Detect which cell encompasses the target text, then output its [X, Y] center coordinate. 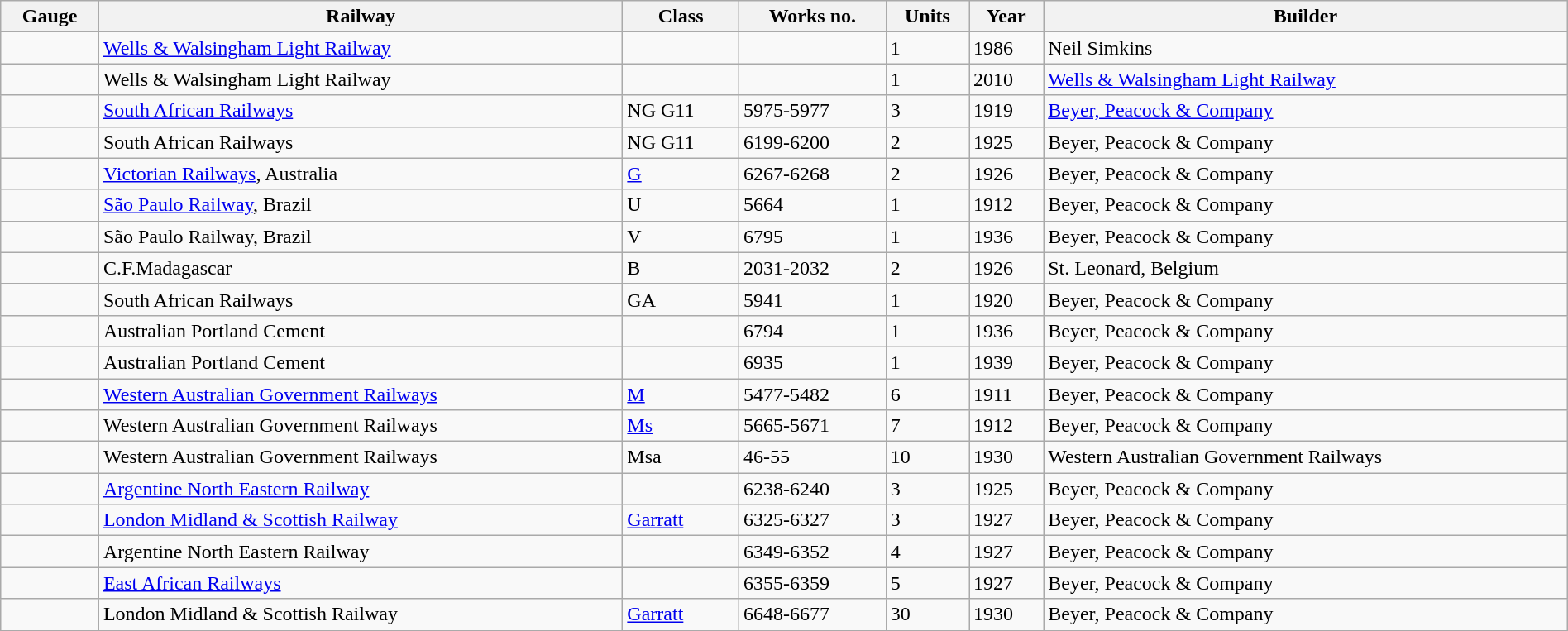
Units [927, 17]
V [681, 237]
6 [927, 394]
M [681, 394]
30 [927, 614]
5664 [813, 205]
Neil Simkins [1306, 48]
6325-6327 [813, 520]
1920 [1006, 299]
Works no. [813, 17]
GA [681, 299]
10 [927, 457]
6795 [813, 237]
1911 [1006, 394]
1919 [1006, 111]
Year [1006, 17]
U [681, 205]
Msa [681, 457]
Victorian Railways, Australia [361, 174]
St. Leonard, Belgium [1306, 268]
5477-5482 [813, 394]
2010 [1006, 79]
46-55 [813, 457]
6199-6200 [813, 142]
5975-5977 [813, 111]
B [681, 268]
6794 [813, 331]
6267-6268 [813, 174]
7 [927, 426]
6349-6352 [813, 552]
Gauge [50, 17]
6935 [813, 362]
5941 [813, 299]
1986 [1006, 48]
2031-2032 [813, 268]
East African Railways [361, 583]
4 [927, 552]
6238-6240 [813, 489]
Class [681, 17]
Builder [1306, 17]
G [681, 174]
C.F.Madagascar [361, 268]
Railway [361, 17]
1939 [1006, 362]
5665-5671 [813, 426]
Ms [681, 426]
6648-6677 [813, 614]
6355-6359 [813, 583]
5 [927, 583]
